Return the (X, Y) coordinate for the center point of the cell that contains the specified text.  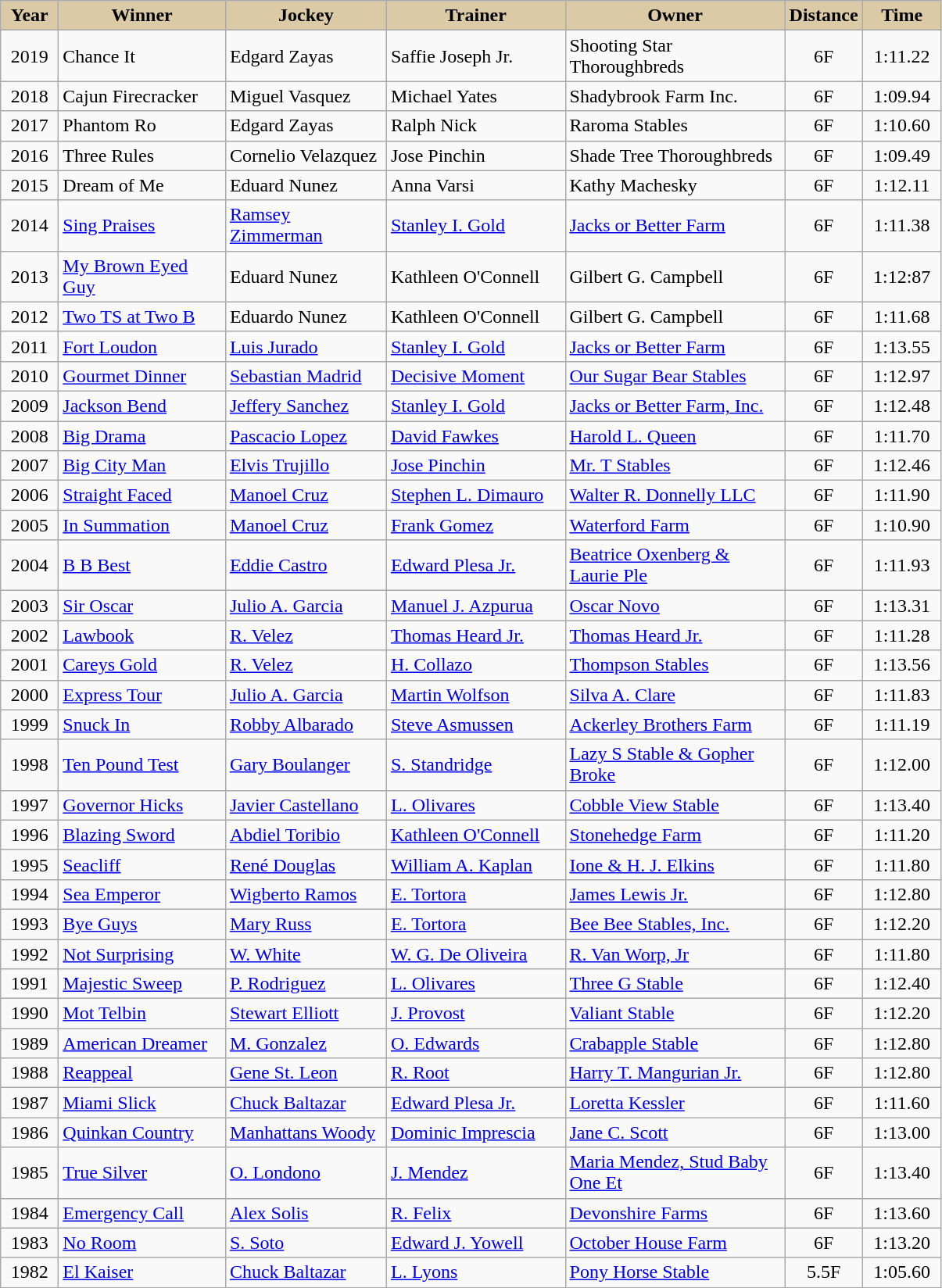
Bee Bee Stables, Inc. (675, 924)
James Lewis Jr. (675, 894)
Bye Guys (142, 924)
L. Lyons (475, 1272)
Miami Slick (142, 1103)
Ione & H. J. Elkins (675, 864)
In Summation (142, 525)
Miguel Vasquez (306, 96)
Sea Emperor (142, 894)
Walter R. Donnelly LLC (675, 496)
2008 (30, 435)
Pony Horse Stable (675, 1272)
1:12:87 (902, 277)
Gene St. Leon (306, 1073)
1:12.48 (902, 406)
Elvis Trujillo (306, 466)
2018 (30, 96)
Pascacio Lopez (306, 435)
1996 (30, 835)
1:12.97 (902, 376)
Owner (675, 16)
Manhattans Woody (306, 1132)
Jacks or Better Farm, Inc. (675, 406)
Chance It (142, 56)
1990 (30, 1014)
Martin Wolfson (475, 695)
2009 (30, 406)
1:13.00 (902, 1132)
1995 (30, 864)
Kathy Machesky (675, 185)
Seacliff (142, 864)
P. Rodriguez (306, 984)
1:11.20 (902, 835)
1991 (30, 984)
1:09.49 (902, 156)
Time (902, 16)
Jackson Bend (142, 406)
1998 (30, 764)
Saffie Joseph Jr. (475, 56)
1:13.56 (902, 665)
Emergency Call (142, 1213)
1:12.11 (902, 185)
1997 (30, 805)
1:11.38 (902, 225)
1992 (30, 954)
Two TS at Two B (142, 317)
Big City Man (142, 466)
My Brown Eyed Guy (142, 277)
Jane C. Scott (675, 1132)
2003 (30, 606)
Snuck In (142, 724)
Abdiel Toribio (306, 835)
Raroma Stables (675, 126)
1989 (30, 1043)
Straight Faced (142, 496)
Lazy S Stable & Gopher Broke (675, 764)
Shadybrook Farm Inc. (675, 96)
Beatrice Oxenberg & Laurie Ple (675, 566)
Maria Mendez, Stud Baby One Et (675, 1172)
Harold L. Queen (675, 435)
Alex Solis (306, 1213)
Waterford Farm (675, 525)
1999 (30, 724)
2002 (30, 635)
Steve Asmussen (475, 724)
2005 (30, 525)
René Douglas (306, 864)
1988 (30, 1073)
Dominic Imprescia (475, 1132)
Decisive Moment (475, 376)
2013 (30, 277)
1:11.90 (902, 496)
2001 (30, 665)
Reappeal (142, 1073)
Quinkan Country (142, 1132)
2006 (30, 496)
R. Root (475, 1073)
El Kaiser (142, 1272)
Stephen L. Dimauro (475, 496)
Edward J. Yowell (475, 1243)
Javier Castellano (306, 805)
American Dreamer (142, 1043)
October House Farm (675, 1243)
Thompson Stables (675, 665)
2016 (30, 156)
Ralph Nick (475, 126)
2000 (30, 695)
Fort Loudon (142, 346)
No Room (142, 1243)
O. Londono (306, 1172)
Oscar Novo (675, 606)
1994 (30, 894)
Silva A. Clare (675, 695)
Cajun Firecracker (142, 96)
J. Mendez (475, 1172)
Loretta Kessler (675, 1103)
1985 (30, 1172)
Stonehedge Farm (675, 835)
Wigberto Ramos (306, 894)
Gourmet Dinner (142, 376)
Blazing Sword (142, 835)
1:11.60 (902, 1103)
Three G Stable (675, 984)
Eduardo Nunez (306, 317)
H. Collazo (475, 665)
True Silver (142, 1172)
W. G. De Oliveira (475, 954)
Phantom Ro (142, 126)
Michael Yates (475, 96)
1:12.40 (902, 984)
Dream of Me (142, 185)
David Fawkes (475, 435)
Anna Varsi (475, 185)
Not Surprising (142, 954)
Trainer (475, 16)
Robby Albarado (306, 724)
Eddie Castro (306, 566)
1993 (30, 924)
2004 (30, 566)
Winner (142, 16)
Mr. T Stables (675, 466)
Gary Boulanger (306, 764)
2012 (30, 317)
Ramsey Zimmerman (306, 225)
Cornelio Velazquez (306, 156)
1982 (30, 1272)
2017 (30, 126)
1:13.31 (902, 606)
2019 (30, 56)
Sebastian Madrid (306, 376)
1:11.83 (902, 695)
William A. Kaplan (475, 864)
Cobble View Stable (675, 805)
5.5F (824, 1272)
1986 (30, 1132)
Ackerley Brothers Farm (675, 724)
Luis Jurado (306, 346)
Careys Gold (142, 665)
M. Gonzalez (306, 1043)
Jockey (306, 16)
1:13.55 (902, 346)
O. Edwards (475, 1043)
S. Soto (306, 1243)
J. Provost (475, 1014)
Distance (824, 16)
1:09.94 (902, 96)
Governor Hicks (142, 805)
Our Sugar Bear Stables (675, 376)
R. Felix (475, 1213)
1:11.22 (902, 56)
Jeffery Sanchez (306, 406)
1984 (30, 1213)
Stewart Elliott (306, 1014)
1:12.00 (902, 764)
2011 (30, 346)
Frank Gomez (475, 525)
B B Best (142, 566)
1:11.19 (902, 724)
1:05.60 (902, 1272)
1:11.68 (902, 317)
Big Drama (142, 435)
Ten Pound Test (142, 764)
W. White (306, 954)
1:10.90 (902, 525)
1:13.60 (902, 1213)
Three Rules (142, 156)
Sing Praises (142, 225)
Harry T. Mangurian Jr. (675, 1073)
Mot Telbin (142, 1014)
R. Van Worp, Jr (675, 954)
2010 (30, 376)
2014 (30, 225)
1987 (30, 1103)
Express Tour (142, 695)
Year (30, 16)
1:13.20 (902, 1243)
Mary Russ (306, 924)
Devonshire Farms (675, 1213)
Crabapple Stable (675, 1043)
1:12.46 (902, 466)
1:10.60 (902, 126)
2007 (30, 466)
1983 (30, 1243)
Shooting Star Thoroughbreds (675, 56)
Manuel J. Azpurua (475, 606)
1:11.28 (902, 635)
Majestic Sweep (142, 984)
S. Standridge (475, 764)
1:11.70 (902, 435)
1:11.93 (902, 566)
Sir Oscar (142, 606)
Shade Tree Thoroughbreds (675, 156)
2015 (30, 185)
Lawbook (142, 635)
Valiant Stable (675, 1014)
